Provide the (x, y) coordinate of the cell's center where the given text is located.  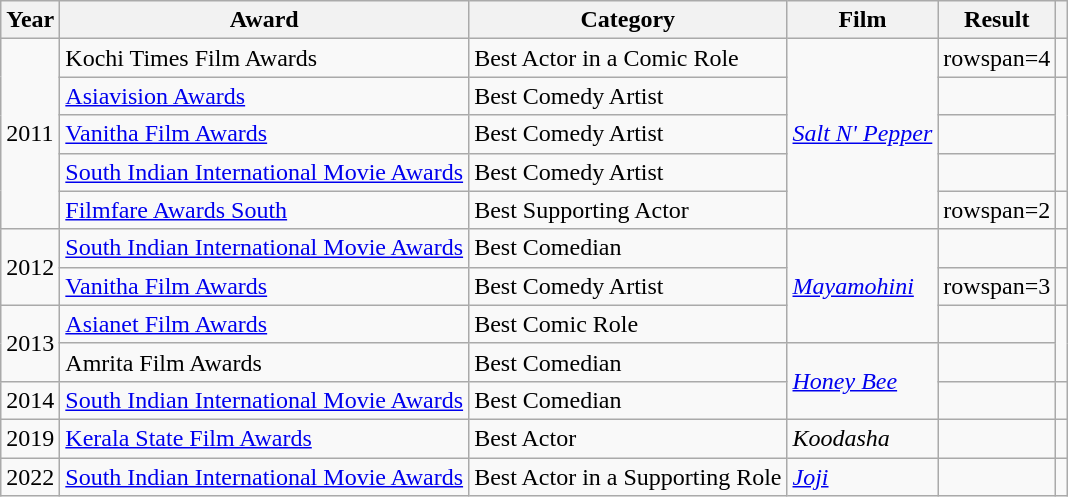
rowspan=4 (997, 58)
Amrita Film Awards (264, 362)
Asiavision Awards (264, 96)
Asianet Film Awards (264, 324)
2012 (30, 267)
Kochi Times Film Awards (264, 58)
Best Comic Role (628, 324)
rowspan=2 (997, 210)
2014 (30, 400)
Koodasha (862, 438)
2013 (30, 343)
rowspan=3 (997, 286)
Filmfare Awards South (264, 210)
Joji (862, 477)
Best Supporting Actor (628, 210)
Best Actor in a Supporting Role (628, 477)
Honey Bee (862, 381)
Salt N' Pepper (862, 134)
Kerala State Film Awards (264, 438)
2019 (30, 438)
Result (997, 20)
Film (862, 20)
2022 (30, 477)
Category (628, 20)
Best Actor in a Comic Role (628, 58)
Best Actor (628, 438)
Award (264, 20)
2011 (30, 134)
Mayamohini (862, 286)
Year (30, 20)
